Return the (X, Y) coordinate for the center point of the cell that contains the specified text.  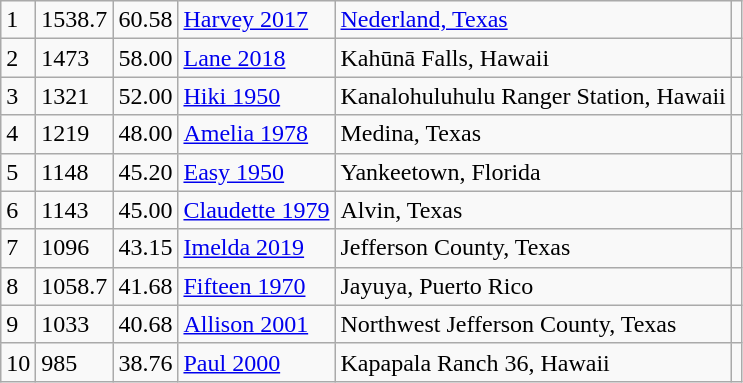
Medina, Texas (533, 134)
1219 (74, 134)
3 (18, 96)
Lane 2018 (256, 58)
1321 (74, 96)
2 (18, 58)
6 (18, 210)
52.00 (146, 96)
985 (74, 362)
Easy 1950 (256, 172)
1 (18, 20)
60.58 (146, 20)
Alvin, Texas (533, 210)
1096 (74, 248)
Allison 2001 (256, 324)
45.20 (146, 172)
Kapapala Ranch 36, Hawaii (533, 362)
Amelia 1978 (256, 134)
Northwest Jefferson County, Texas (533, 324)
48.00 (146, 134)
1473 (74, 58)
1033 (74, 324)
41.68 (146, 286)
40.68 (146, 324)
45.00 (146, 210)
1143 (74, 210)
Paul 2000 (256, 362)
Nederland, Texas (533, 20)
Kanalohuluhulu Ranger Station, Hawaii (533, 96)
5 (18, 172)
Fifteen 1970 (256, 286)
Yankeetown, Florida (533, 172)
Imelda 2019 (256, 248)
10 (18, 362)
1058.7 (74, 286)
8 (18, 286)
Jefferson County, Texas (533, 248)
7 (18, 248)
Hiki 1950 (256, 96)
1148 (74, 172)
38.76 (146, 362)
43.15 (146, 248)
Claudette 1979 (256, 210)
Kahūnā Falls, Hawaii (533, 58)
4 (18, 134)
58.00 (146, 58)
Harvey 2017 (256, 20)
1538.7 (74, 20)
Jayuya, Puerto Rico (533, 286)
9 (18, 324)
